Return [x, y] of the center of cell containing provided text 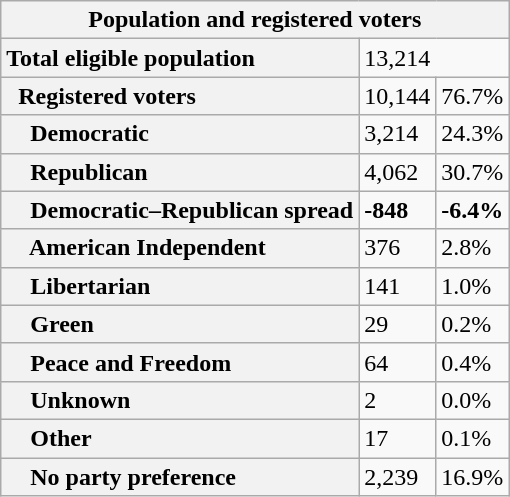
Population and registered voters [255, 20]
Democratic–Republican spread [180, 210]
Other [180, 438]
2 [398, 400]
0.4% [472, 362]
1.0% [472, 286]
76.7% [472, 96]
0.0% [472, 400]
Registered voters [180, 96]
10,144 [398, 96]
30.7% [472, 172]
-6.4% [472, 210]
No party preference [180, 477]
Unknown [180, 400]
Green [180, 324]
24.3% [472, 134]
2,239 [398, 477]
Libertarian [180, 286]
Total eligible population [180, 58]
13,214 [434, 58]
376 [398, 248]
141 [398, 286]
0.2% [472, 324]
2.8% [472, 248]
American Independent [180, 248]
Peace and Freedom [180, 362]
3,214 [398, 134]
17 [398, 438]
-848 [398, 210]
4,062 [398, 172]
16.9% [472, 477]
64 [398, 362]
29 [398, 324]
0.1% [472, 438]
Democratic [180, 134]
Republican [180, 172]
